For the text-containing cell, return its midpoint in (X, Y) coordinate format. 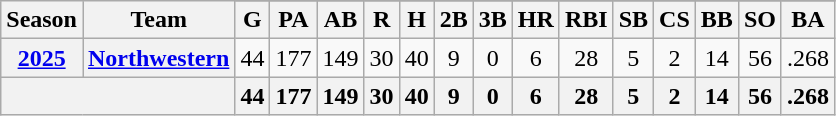
CS (675, 20)
G (252, 20)
RBI (586, 20)
Northwestern (158, 58)
Team (158, 20)
H (416, 20)
SB (633, 20)
BB (716, 20)
PA (294, 20)
HR (536, 20)
AB (340, 20)
2025 (42, 58)
2B (454, 20)
Season (42, 20)
R (382, 20)
SO (760, 20)
BA (808, 20)
3B (492, 20)
